Extract the (x, y) coordinate from the center of the cell holding the provided text.  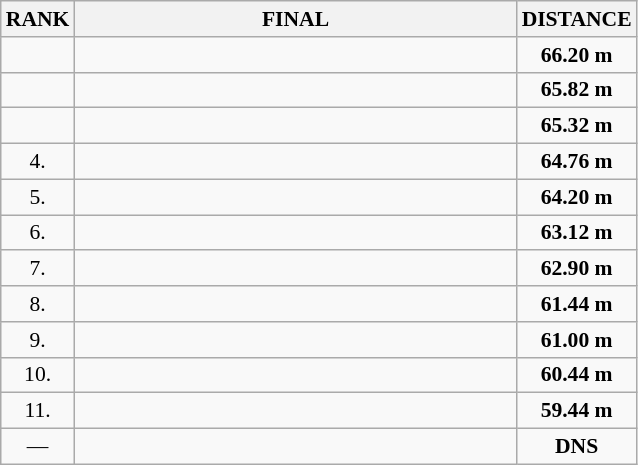
61.00 m (577, 340)
— (38, 447)
60.44 m (577, 375)
62.90 m (577, 269)
66.20 m (577, 55)
DNS (577, 447)
65.82 m (577, 90)
DISTANCE (577, 19)
11. (38, 411)
9. (38, 340)
61.44 m (577, 304)
8. (38, 304)
6. (38, 233)
64.76 m (577, 162)
10. (38, 375)
RANK (38, 19)
7. (38, 269)
FINAL (295, 19)
5. (38, 197)
63.12 m (577, 233)
64.20 m (577, 197)
65.32 m (577, 126)
4. (38, 162)
59.44 m (577, 411)
